Find where the given text appears and provide that cell's center as [X, Y] coordinate. 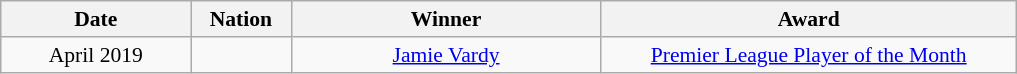
Nation [241, 19]
April 2019 [96, 55]
Award [808, 19]
Premier League Player of the Month [808, 55]
Date [96, 19]
Winner [446, 19]
Jamie Vardy [446, 55]
